For the text-containing cell, return its midpoint in [x, y] coordinate format. 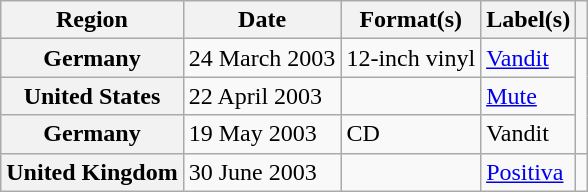
Label(s) [528, 20]
Region [92, 20]
Format(s) [411, 20]
12-inch vinyl [411, 58]
22 April 2003 [262, 96]
United States [92, 96]
19 May 2003 [262, 134]
Positiva [528, 172]
Mute [528, 96]
CD [411, 134]
24 March 2003 [262, 58]
30 June 2003 [262, 172]
Date [262, 20]
United Kingdom [92, 172]
